Provide the [x, y] coordinate of the cell's center where the given text is located.  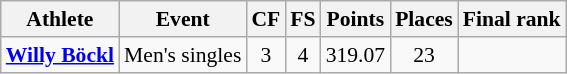
Points [356, 19]
Athlete [60, 19]
4 [302, 55]
Event [182, 19]
Places [424, 19]
23 [424, 55]
Willy Böckl [60, 55]
CF [266, 19]
FS [302, 19]
Men's singles [182, 55]
319.07 [356, 55]
Final rank [512, 19]
3 [266, 55]
